Provide the [x, y] coordinate of the cell's center where the given text is located.  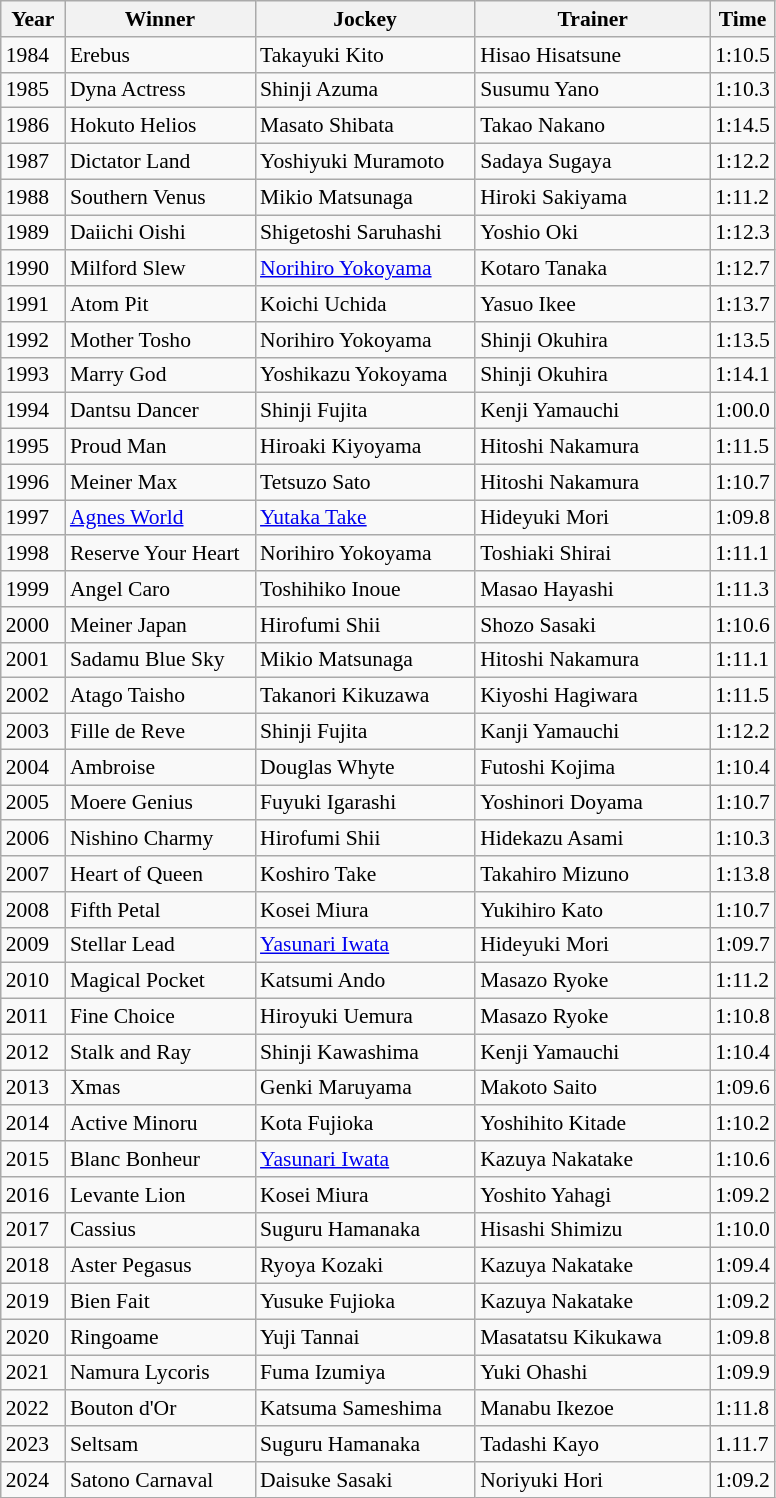
Trainer [592, 19]
1984 [33, 55]
1990 [33, 269]
2023 [33, 1444]
Toshihiko Inoue [365, 589]
1985 [33, 90]
1:13.7 [742, 304]
1:14.1 [742, 375]
Masatatsu Kikukawa [592, 1337]
Yoshio Oki [592, 233]
Sadamu Blue Sky [160, 660]
Cassius [160, 1230]
Yoshiyuki Muramoto [365, 162]
2020 [33, 1337]
Douglas Whyte [365, 767]
2003 [33, 732]
1989 [33, 233]
Fuma Izumiya [365, 1373]
Hiroaki Kiyoyama [365, 447]
1997 [33, 518]
1:13.5 [742, 340]
Atago Taisho [160, 696]
Koichi Uchida [365, 304]
2010 [33, 981]
Jockey [365, 19]
Bien Fait [160, 1302]
Hisashi Shimizu [592, 1230]
Hiroki Sakiyama [592, 197]
1:10.8 [742, 1017]
Dictator Land [160, 162]
Heart of Queen [160, 874]
Kiyoshi Hagiwara [592, 696]
1:09.7 [742, 945]
Seltsam [160, 1444]
1998 [33, 554]
2021 [33, 1373]
1988 [33, 197]
Takayuki Kito [365, 55]
Yoshinori Doyama [592, 803]
Manabu Ikezoe [592, 1409]
Yusuke Fujioka [365, 1302]
1:10.5 [742, 55]
Sadaya Sugaya [592, 162]
Masato Shibata [365, 126]
Futoshi Kojima [592, 767]
Dantsu Dancer [160, 411]
Hokuto Helios [160, 126]
Nishino Charmy [160, 839]
Kanji Yamauchi [592, 732]
Katsumi Ando [365, 981]
Ryoya Kozaki [365, 1266]
Fifth Petal [160, 910]
1986 [33, 126]
2000 [33, 625]
Atom Pit [160, 304]
2015 [33, 1159]
Time [742, 19]
1.11.7 [742, 1444]
1:00.0 [742, 411]
Tetsuzo Sato [365, 482]
Yuji Tannai [365, 1337]
2005 [33, 803]
1:09.6 [742, 1088]
2013 [33, 1088]
Yoshihito Kitade [592, 1124]
Hisao Hisatsune [592, 55]
2011 [33, 1017]
1:14.5 [742, 126]
Mother Tosho [160, 340]
Dyna Actress [160, 90]
2022 [33, 1409]
1999 [33, 589]
Fuyuki Igarashi [365, 803]
1:12.7 [742, 269]
Marry God [160, 375]
Erebus [160, 55]
Shinji Kawashima [365, 1052]
Meiner Max [160, 482]
Yoshito Yahagi [592, 1195]
Proud Man [160, 447]
1992 [33, 340]
2001 [33, 660]
Yoshikazu Yokoyama [365, 375]
Yutaka Take [365, 518]
Fille de Reve [160, 732]
Toshiaki Shirai [592, 554]
2006 [33, 839]
Moere Genius [160, 803]
1991 [33, 304]
1993 [33, 375]
Angel Caro [160, 589]
Stalk and Ray [160, 1052]
Takao Nakano [592, 126]
1:10.0 [742, 1230]
Meiner Japan [160, 625]
1996 [33, 482]
Yasuo Ikee [592, 304]
Levante Lion [160, 1195]
2004 [33, 767]
Aster Pegasus [160, 1266]
Satono Carnaval [160, 1480]
2007 [33, 874]
Shinji Azuma [365, 90]
2009 [33, 945]
1987 [33, 162]
Ringoame [160, 1337]
2012 [33, 1052]
Makoto Saito [592, 1088]
Bouton d'Or [160, 1409]
1:12.3 [742, 233]
2014 [33, 1124]
Koshiro Take [365, 874]
1:11.8 [742, 1409]
Kotaro Tanaka [592, 269]
1:11.3 [742, 589]
Genki Maruyama [365, 1088]
2024 [33, 1480]
Shigetoshi Saruhashi [365, 233]
Xmas [160, 1088]
1:09.9 [742, 1373]
2016 [33, 1195]
Year [33, 19]
Stellar Lead [160, 945]
Takanori Kikuzawa [365, 696]
Tadashi Kayo [592, 1444]
Agnes World [160, 518]
1995 [33, 447]
Shozo Sasaki [592, 625]
2017 [33, 1230]
Kota Fujioka [365, 1124]
Ambroise [160, 767]
Yukihiro Kato [592, 910]
Daiichi Oishi [160, 233]
Reserve Your Heart [160, 554]
1:09.4 [742, 1266]
Southern Venus [160, 197]
Masao Hayashi [592, 589]
2019 [33, 1302]
Magical Pocket [160, 981]
1994 [33, 411]
2002 [33, 696]
Hiroyuki Uemura [365, 1017]
Hidekazu Asami [592, 839]
Milford Slew [160, 269]
Susumu Yano [592, 90]
Daisuke Sasaki [365, 1480]
Katsuma Sameshima [365, 1409]
1:10.2 [742, 1124]
Namura Lycoris [160, 1373]
Noriyuki Hori [592, 1480]
2018 [33, 1266]
Yuki Ohashi [592, 1373]
Takahiro Mizuno [592, 874]
1:13.8 [742, 874]
Fine Choice [160, 1017]
Active Minoru [160, 1124]
2008 [33, 910]
Winner [160, 19]
Blanc Bonheur [160, 1159]
